Identify which cell holds the provided text, then report its (X, Y) central coordinate. 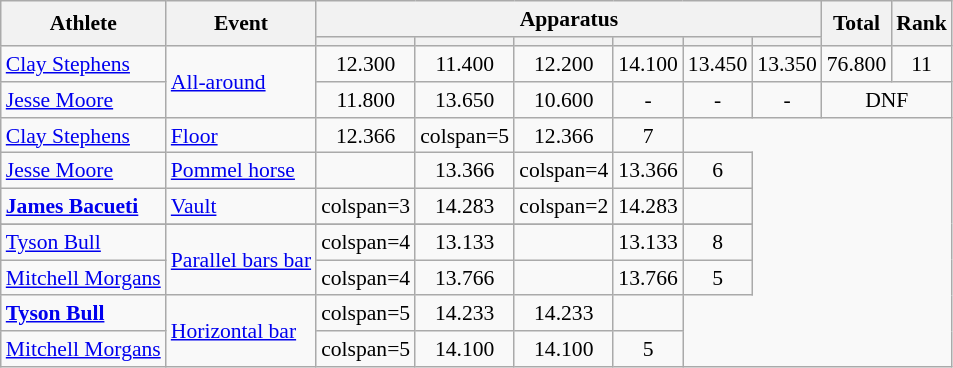
11.400 (464, 64)
DNF (887, 100)
6 (718, 171)
12.200 (564, 64)
76.800 (856, 64)
11 (922, 64)
Floor (241, 136)
Pommel horse (241, 171)
13.350 (786, 64)
colspan=2 (564, 207)
Horizontal bar (241, 332)
13.450 (718, 64)
Event (241, 24)
Total (856, 24)
Vault (241, 207)
James Bacueti (84, 207)
13.650 (464, 100)
All-around (241, 82)
11.800 (366, 100)
Rank (922, 24)
8 (718, 243)
Parallel bars bar (241, 260)
10.600 (564, 100)
Athlete (84, 24)
Apparatus (569, 19)
12.300 (366, 64)
colspan=3 (366, 207)
7 (648, 136)
